Determine the (X, Y) coordinate at the center of the cell enclosing the given text.  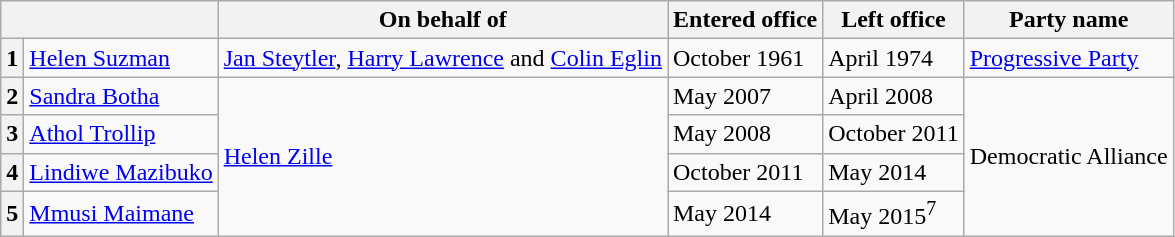
Lindiwe Mazibuko (121, 172)
October 1961 (746, 58)
Democratic Alliance (1068, 156)
4 (12, 172)
Athol Trollip (121, 134)
Sandra Botha (121, 96)
May 20157 (894, 214)
Progressive Party (1068, 58)
1 (12, 58)
On behalf of (442, 20)
3 (12, 134)
Helen Zille (442, 156)
Entered office (746, 20)
May 2007 (746, 96)
5 (12, 214)
Helen Suzman (121, 58)
Left office (894, 20)
April 2008 (894, 96)
April 1974 (894, 58)
2 (12, 96)
May 2008 (746, 134)
Party name (1068, 20)
Mmusi Maimane (121, 214)
Jan Steytler, Harry Lawrence and Colin Eglin (442, 58)
